Pinpoint the cell where the given text exists, returning its [x, y] midpoint coordinate. 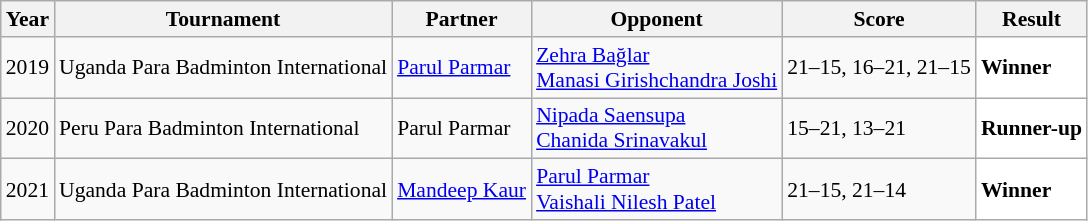
Runner-up [1032, 128]
2019 [28, 68]
Opponent [656, 19]
Result [1032, 19]
Mandeep Kaur [462, 190]
Parul Parmar Vaishali Nilesh Patel [656, 190]
Tournament [223, 19]
21–15, 21–14 [879, 190]
Score [879, 19]
Year [28, 19]
Zehra Bağlar Manasi Girishchandra Joshi [656, 68]
2021 [28, 190]
Peru Para Badminton International [223, 128]
Nipada Saensupa Chanida Srinavakul [656, 128]
21–15, 16–21, 21–15 [879, 68]
2020 [28, 128]
Partner [462, 19]
15–21, 13–21 [879, 128]
